Output the [x, y] coordinate of the center of the cell containing the given text.  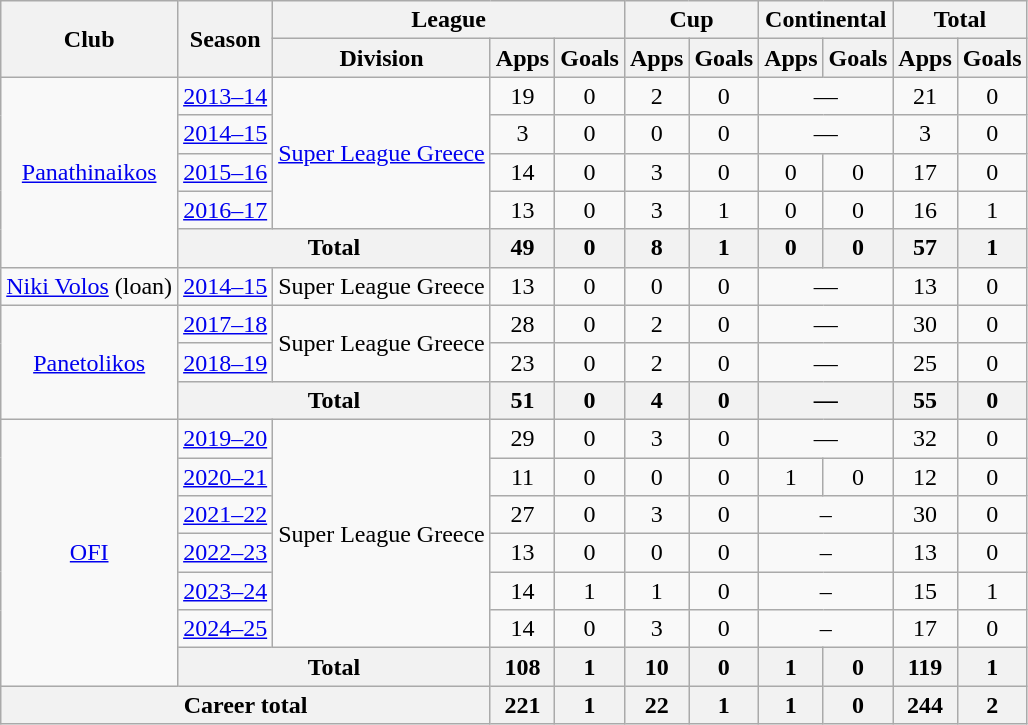
Panetolikos [90, 362]
10 [656, 667]
Panathinaikos [90, 172]
19 [522, 96]
4 [656, 400]
2024–25 [226, 629]
29 [522, 438]
8 [656, 248]
2013–14 [226, 96]
Cup [691, 20]
2016–17 [226, 210]
57 [925, 248]
2017–18 [226, 324]
16 [925, 210]
32 [925, 438]
23 [522, 362]
2015–16 [226, 172]
League [449, 20]
2020–21 [226, 477]
Season [226, 39]
Division [382, 58]
49 [522, 248]
12 [925, 477]
15 [925, 591]
244 [925, 705]
119 [925, 667]
51 [522, 400]
2018–19 [226, 362]
28 [522, 324]
55 [925, 400]
27 [522, 515]
Continental [826, 20]
11 [522, 477]
21 [925, 96]
Career total [246, 705]
25 [925, 362]
108 [522, 667]
22 [656, 705]
Niki Volos (loan) [90, 286]
Club [90, 39]
OFI [90, 552]
2021–22 [226, 515]
2023–24 [226, 591]
2022–23 [226, 553]
2019–20 [226, 438]
221 [522, 705]
